Search for the cell housing the specified text and yield its (x, y) center coordinate. 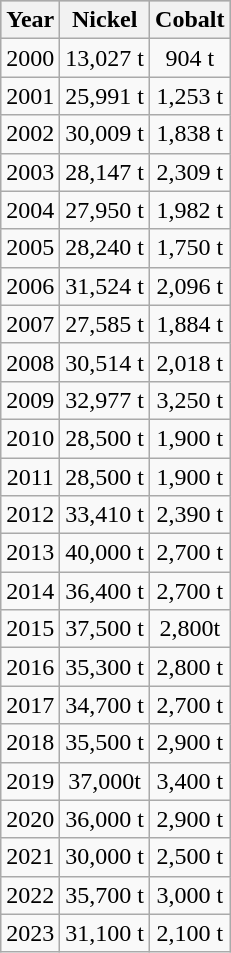
2009 (30, 400)
2000 (30, 58)
Year (30, 20)
40,000 t (105, 553)
2018 (30, 743)
28,240 t (105, 248)
1,838 t (190, 134)
31,100 t (105, 933)
33,410 t (105, 515)
2007 (30, 324)
2022 (30, 895)
2001 (30, 96)
2010 (30, 438)
35,700 t (105, 895)
2,390 t (190, 515)
2016 (30, 667)
31,524 t (105, 286)
36,000 t (105, 819)
30,009 t (105, 134)
2,800 t (190, 667)
2,096 t (190, 286)
25,991 t (105, 96)
1,982 t (190, 210)
2014 (30, 591)
35,300 t (105, 667)
2004 (30, 210)
37,500 t (105, 629)
2,800t (190, 629)
904 t (190, 58)
2,018 t (190, 362)
36,400 t (105, 591)
28,147 t (105, 172)
1,253 t (190, 96)
Cobalt (190, 20)
2,309 t (190, 172)
2013 (30, 553)
2,100 t (190, 933)
34,700 t (105, 705)
2023 (30, 933)
2003 (30, 172)
3,000 t (190, 895)
2008 (30, 362)
2012 (30, 515)
Nickel (105, 20)
2011 (30, 477)
27,950 t (105, 210)
2002 (30, 134)
27,585 t (105, 324)
2,500 t (190, 857)
1,750 t (190, 248)
35,500 t (105, 743)
30,000 t (105, 857)
2015 (30, 629)
3,250 t (190, 400)
1,884 t (190, 324)
30,514 t (105, 362)
2020 (30, 819)
2021 (30, 857)
2019 (30, 781)
37,000t (105, 781)
32,977 t (105, 400)
2017 (30, 705)
2005 (30, 248)
13,027 t (105, 58)
2006 (30, 286)
3,400 t (190, 781)
